Find where the given text appears and provide that cell's center as (X, Y) coordinate. 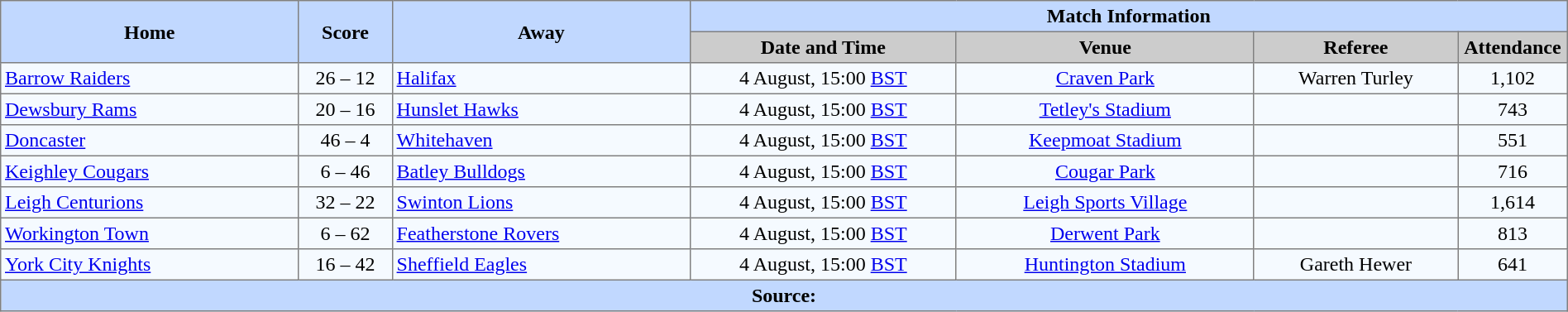
1,102 (1513, 79)
743 (1513, 109)
20 – 16 (346, 109)
Huntington Stadium (1105, 265)
Score (346, 31)
York City Knights (150, 265)
6 – 46 (346, 171)
Keepmoat Stadium (1105, 141)
Keighley Cougars (150, 171)
Leigh Sports Village (1105, 203)
1,614 (1513, 203)
551 (1513, 141)
Barrow Raiders (150, 79)
26 – 12 (346, 79)
16 – 42 (346, 265)
Date and Time (823, 47)
32 – 22 (346, 203)
Doncaster (150, 141)
716 (1513, 171)
Cougar Park (1105, 171)
Craven Park (1105, 79)
641 (1513, 265)
Match Information (1128, 17)
Featherstone Rovers (541, 233)
Away (541, 31)
Dewsbury Rams (150, 109)
Halifax (541, 79)
Warren Turley (1355, 79)
Gareth Hewer (1355, 265)
Attendance (1513, 47)
Sheffield Eagles (541, 265)
Whitehaven (541, 141)
Venue (1105, 47)
Workington Town (150, 233)
Referee (1355, 47)
Home (150, 31)
Derwent Park (1105, 233)
Tetley's Stadium (1105, 109)
46 – 4 (346, 141)
813 (1513, 233)
Batley Bulldogs (541, 171)
Swinton Lions (541, 203)
Leigh Centurions (150, 203)
Hunslet Hawks (541, 109)
Source: (784, 295)
6 – 62 (346, 233)
